From the cell containing the given text, extract its center point as (X, Y) coordinate. 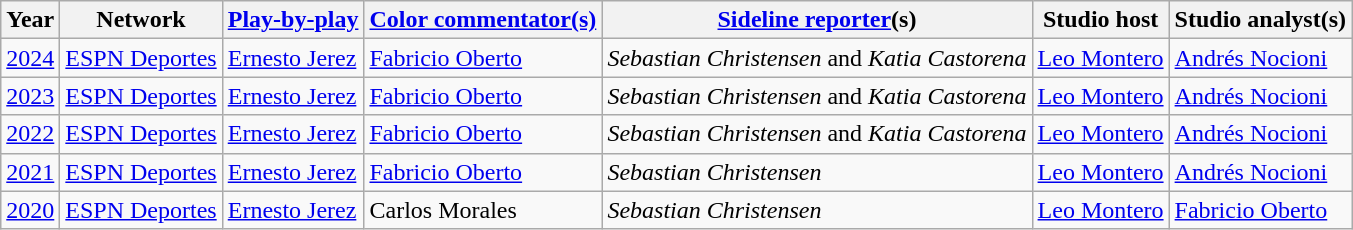
2024 (30, 58)
Studio host (1100, 20)
Carlos Morales (483, 210)
Play-by-play (293, 20)
Studio analyst(s) (1260, 20)
2021 (30, 172)
Sideline reporter(s) (817, 20)
2023 (30, 96)
2020 (30, 210)
Year (30, 20)
Color commentator(s) (483, 20)
Network (141, 20)
2022 (30, 134)
